Scan for the cell matching the given text and deliver its (X, Y) coordinate at center. 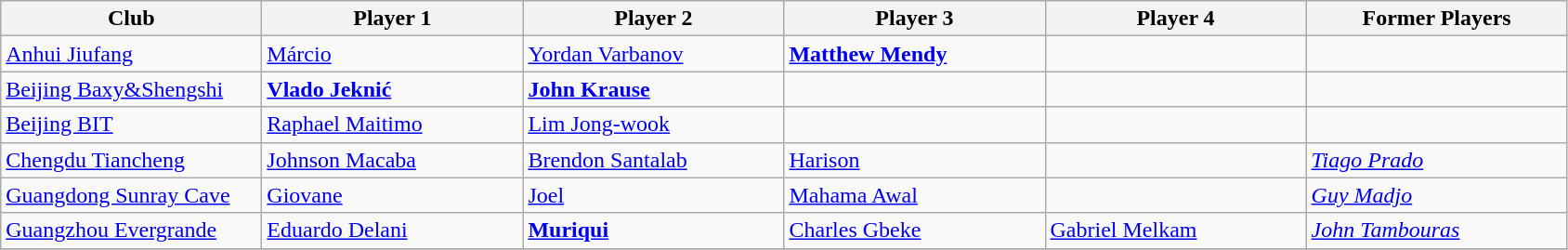
Mahama Awal (914, 195)
Chengdu Tiancheng (132, 160)
Muriqui (654, 230)
Player 3 (914, 19)
John Tambouras (1436, 230)
Anhui Jiufang (132, 54)
Former Players (1436, 19)
Matthew Mendy (914, 54)
Johnson Macaba (392, 160)
Charles Gbeke (914, 230)
Guangzhou Evergrande (132, 230)
Márcio (392, 54)
Yordan Varbanov (654, 54)
Joel (654, 195)
Giovane (392, 195)
Player 1 (392, 19)
Guy Madjo (1436, 195)
Gabriel Melkam (1176, 230)
Beijing BIT (132, 125)
Eduardo Delani (392, 230)
Harison (914, 160)
Raphael Maitimo (392, 125)
Player 2 (654, 19)
Vlado Jeknić (392, 89)
John Krause (654, 89)
Player 4 (1176, 19)
Tiago Prado (1436, 160)
Guangdong Sunray Cave (132, 195)
Brendon Santalab (654, 160)
Beijing Baxy&Shengshi (132, 89)
Club (132, 19)
Lim Jong-wook (654, 125)
